Scan for the cell matching the given text and deliver its [X, Y] coordinate at center. 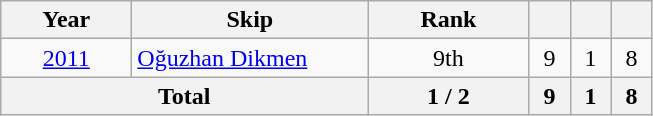
Year [66, 20]
1 / 2 [448, 96]
Total [184, 96]
2011 [66, 58]
Rank [448, 20]
9th [448, 58]
Oğuzhan Dikmen [250, 58]
Skip [250, 20]
